From the cell containing the given text, extract its center point as (X, Y) coordinate. 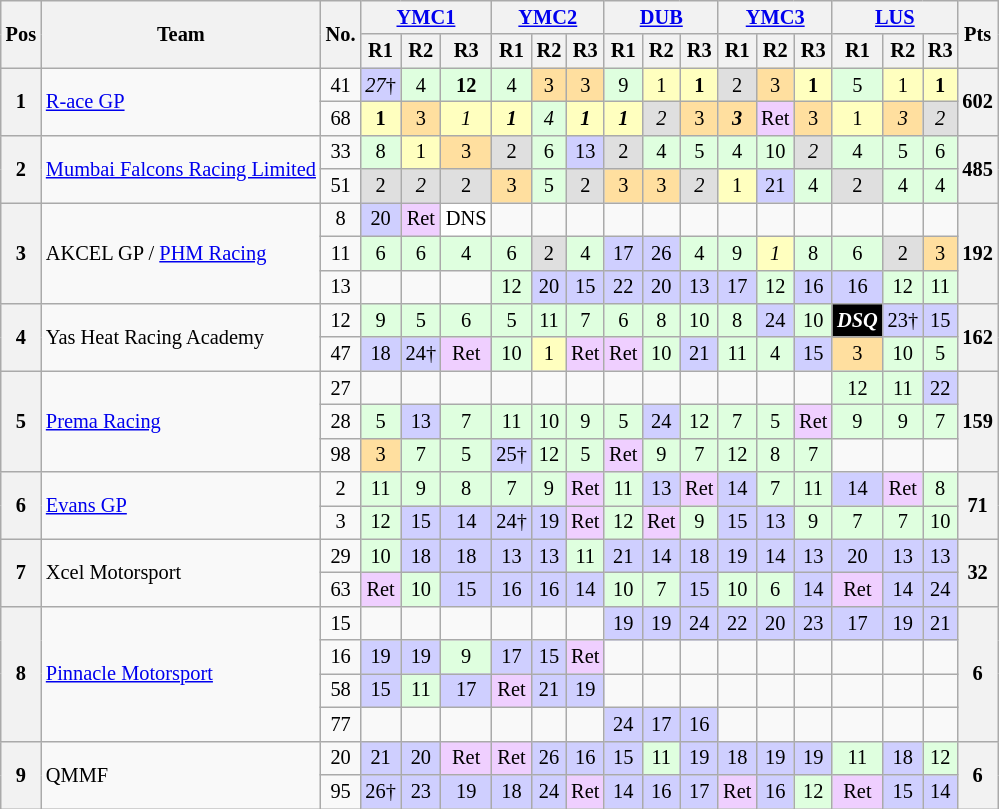
33 (341, 152)
Pinnacle Motorsport (181, 674)
YMC3 (775, 17)
28 (341, 421)
YMC2 (548, 17)
47 (341, 354)
Prema Racing (181, 422)
58 (341, 690)
25† (511, 455)
Mumbai Falcons Racing Limited (181, 168)
32 (977, 572)
QMMF (181, 774)
71 (977, 506)
Yas Heat Racing Academy (181, 336)
98 (341, 455)
YMC1 (426, 17)
63 (341, 589)
27† (380, 85)
Pos (21, 34)
29 (341, 556)
No. (341, 34)
77 (341, 724)
41 (341, 85)
162 (977, 336)
485 (977, 168)
Team (181, 34)
602 (977, 102)
DSQ (857, 320)
26† (380, 791)
DNS (466, 219)
95 (341, 791)
LUS (894, 17)
Pts (977, 34)
Xcel Motorsport (181, 572)
DUB (661, 17)
Evans GP (181, 506)
AKCEL GP / PHM Racing (181, 252)
27 (341, 388)
159 (977, 422)
R-ace GP (181, 102)
192 (977, 252)
51 (341, 186)
23† (903, 320)
68 (341, 118)
